From the cell containing the given text, extract its center point as [x, y] coordinate. 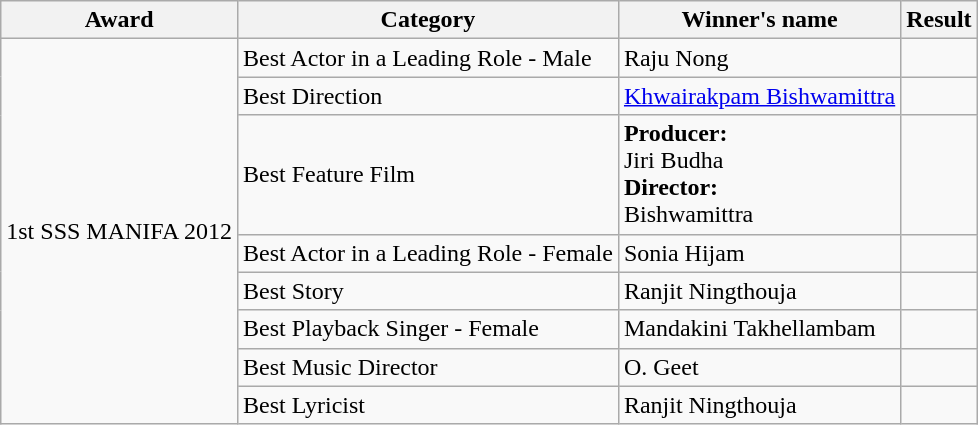
Best Lyricist [428, 405]
1st SSS MANIFA 2012 [120, 232]
Mandakini Takhellambam [759, 329]
Best Story [428, 291]
Khwairakpam Bishwamittra [759, 96]
Best Playback Singer - Female [428, 329]
Best Feature Film [428, 174]
Producer:Jiri BudhaDirector:Bishwamittra [759, 174]
Award [120, 20]
O. Geet [759, 367]
Winner's name [759, 20]
Best Actor in a Leading Role - Female [428, 253]
Best Direction [428, 96]
Best Music Director [428, 367]
Result [939, 20]
Sonia Hijam [759, 253]
Category [428, 20]
Best Actor in a Leading Role - Male [428, 58]
Raju Nong [759, 58]
